Scan for the cell matching the given text and deliver its (x, y) coordinate at center. 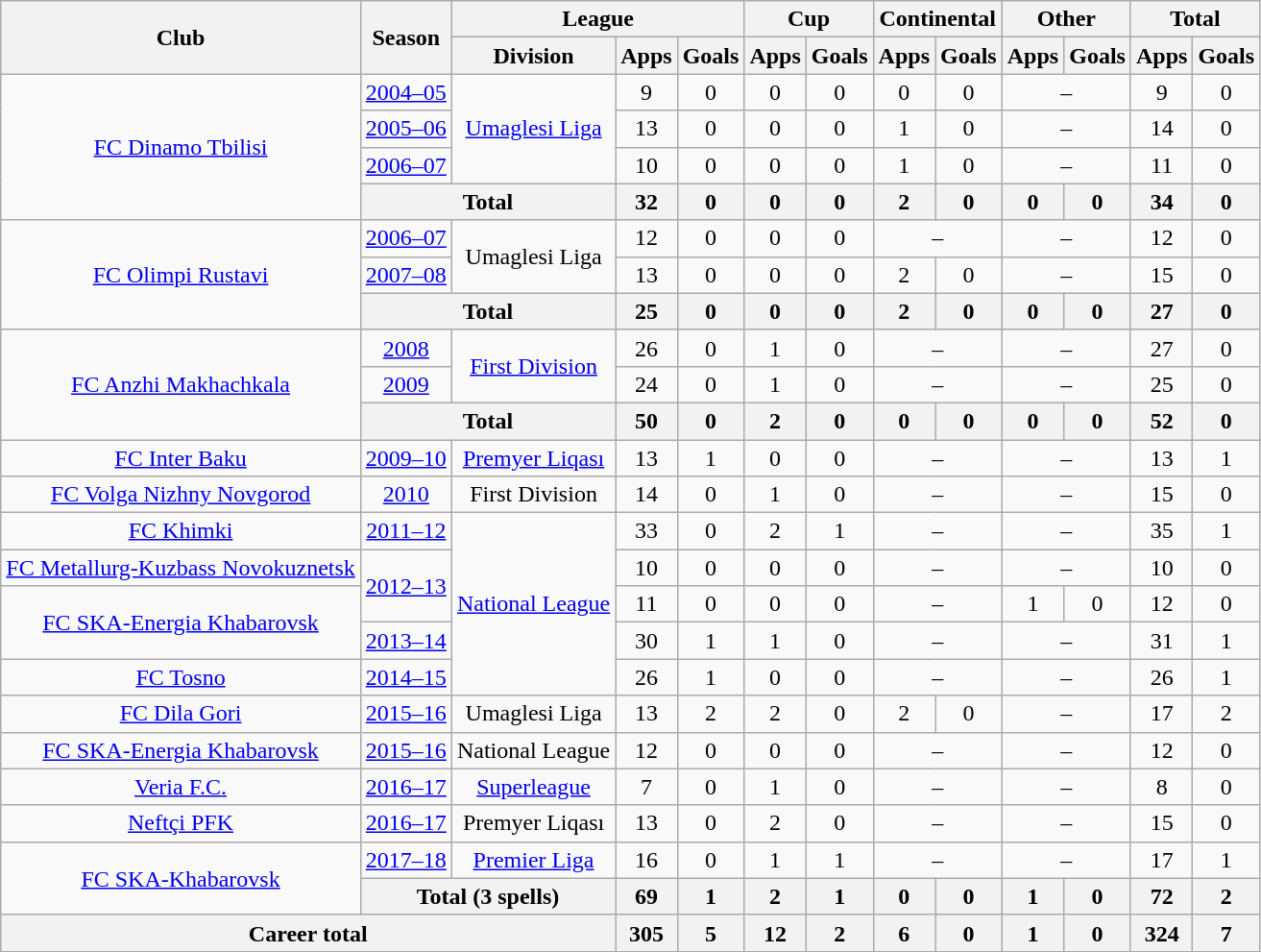
Premier Liga (533, 860)
305 (646, 933)
FC Tosno (181, 677)
2004–05 (405, 92)
Division (533, 56)
2012–13 (405, 586)
Season (405, 37)
2013–14 (405, 641)
FC Metallurg-Kuzbass Novokuznetsk (181, 568)
6 (904, 933)
52 (1161, 421)
31 (1161, 641)
2014–15 (405, 677)
Cup (809, 19)
Continental (937, 19)
50 (646, 421)
Club (181, 37)
35 (1161, 531)
324 (1161, 933)
2008 (405, 348)
2009–10 (405, 458)
Career total (308, 933)
2011–12 (405, 531)
League (597, 19)
FC Olimpi Rustavi (181, 275)
33 (646, 531)
FC SKA-Khabarovsk (181, 878)
72 (1161, 896)
Neftçi PFK (181, 823)
Superleague (533, 787)
FC Khimki (181, 531)
16 (646, 860)
FC Dila Gori (181, 714)
2005–06 (405, 129)
24 (646, 384)
34 (1161, 202)
FC Anzhi Makhachkala (181, 384)
2007–08 (405, 275)
2010 (405, 495)
Other (1066, 19)
FC Inter Baku (181, 458)
Total (3 spells) (488, 896)
32 (646, 202)
2009 (405, 384)
69 (646, 896)
FC Dinamo Tbilisi (181, 147)
FC Volga Nizhny Novgorod (181, 495)
2017–18 (405, 860)
8 (1161, 787)
5 (711, 933)
Veria F.C. (181, 787)
30 (646, 641)
